Return [X, Y] of the center of cell containing provided text 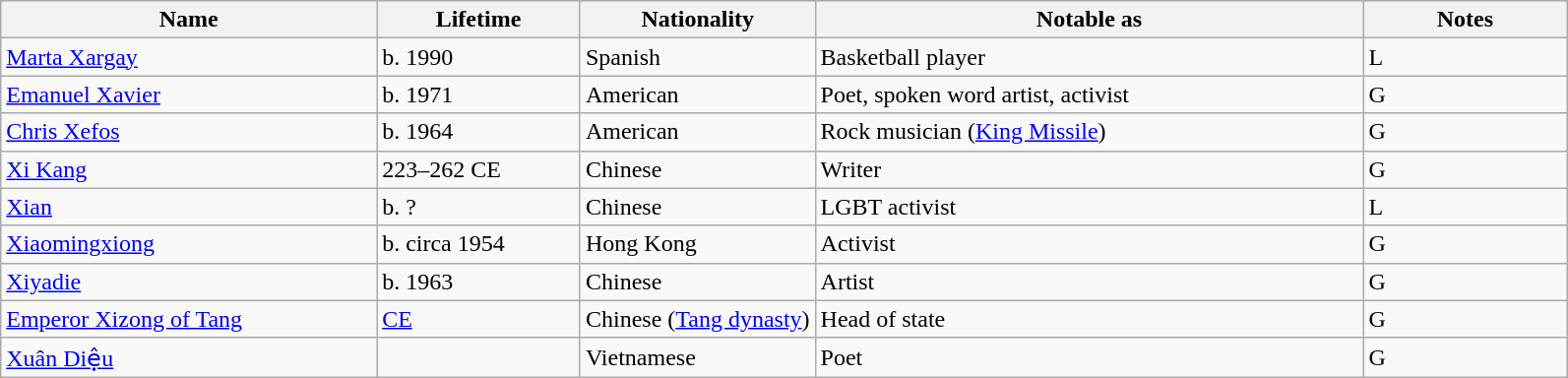
Emperor Xizong of Tang [189, 319]
b. 1990 [478, 57]
Chinese (Tang dynasty) [697, 319]
Notable as [1089, 20]
Basketball player [1089, 57]
Chris Xefos [189, 132]
Lifetime [478, 20]
Xiaomingxiong [189, 244]
Writer [1089, 169]
Nationality [697, 20]
Xian [189, 207]
Xuân Diệu [189, 357]
223–262 CE [478, 169]
Spanish [697, 57]
Vietnamese [697, 357]
b. 1964 [478, 132]
Notes [1465, 20]
Rock musician (King Missile) [1089, 132]
b. 1963 [478, 282]
Xi Kang [189, 169]
b. circa 1954 [478, 244]
Activist [1089, 244]
Marta Xargay [189, 57]
Name [189, 20]
LGBT activist [1089, 207]
Poet, spoken word artist, activist [1089, 94]
Emanuel Xavier [189, 94]
Head of state [1089, 319]
b. ? [478, 207]
b. 1971 [478, 94]
Xiyadie [189, 282]
Hong Kong [697, 244]
Poet [1089, 357]
CE [478, 319]
Artist [1089, 282]
